Identify which cell holds the provided text, then report its (x, y) central coordinate. 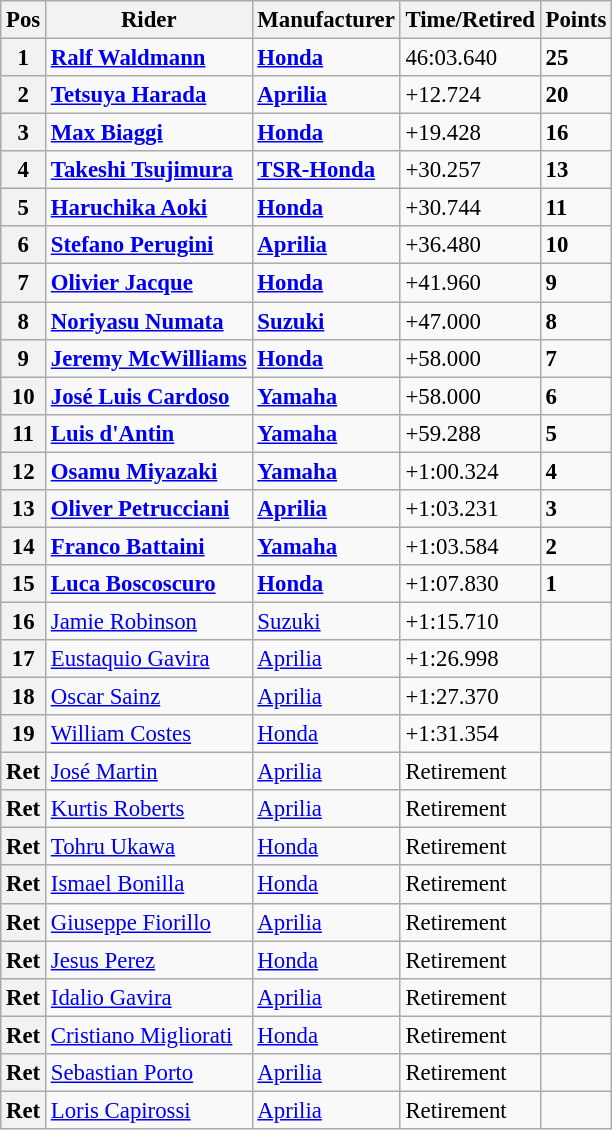
Oscar Sainz (150, 697)
+1:03.584 (470, 546)
Max Biaggi (150, 133)
TSR-Honda (326, 170)
+1:15.710 (470, 621)
Franco Battaini (150, 546)
19 (24, 734)
José Martin (150, 772)
Giuseppe Fiorillo (150, 922)
Sebastian Porto (150, 1073)
Kurtis Roberts (150, 809)
Jamie Robinson (150, 621)
+19.428 (470, 133)
17 (24, 659)
Noriyasu Numata (150, 321)
+12.724 (470, 95)
+59.288 (470, 433)
+1:03.231 (470, 509)
12 (24, 471)
Points (576, 20)
Stefano Perugini (150, 245)
Loris Capirossi (150, 1110)
Olivier Jacque (150, 283)
Cristiano Migliorati (150, 1035)
William Costes (150, 734)
Takeshi Tsujimura (150, 170)
Luca Boscoscuro (150, 584)
+1:31.354 (470, 734)
Oliver Petrucciani (150, 509)
José Luis Cardoso (150, 396)
+1:26.998 (470, 659)
+47.000 (470, 321)
+1:00.324 (470, 471)
14 (24, 546)
Eustaquio Gavira (150, 659)
+30.744 (470, 208)
+41.960 (470, 283)
Pos (24, 20)
Luis d'Antin (150, 433)
Time/Retired (470, 20)
+1:27.370 (470, 697)
Haruchika Aoki (150, 208)
Tetsuya Harada (150, 95)
Rider (150, 20)
Idalio Gavira (150, 997)
Osamu Miyazaki (150, 471)
+36.480 (470, 245)
+1:07.830 (470, 584)
Ismael Bonilla (150, 885)
20 (576, 95)
Ralf Waldmann (150, 58)
18 (24, 697)
Tohru Ukawa (150, 847)
+30.257 (470, 170)
Jeremy McWilliams (150, 358)
46:03.640 (470, 58)
25 (576, 58)
Jesus Perez (150, 960)
Manufacturer (326, 20)
15 (24, 584)
